Detect which cell encompasses the target text, then output its (x, y) center coordinate. 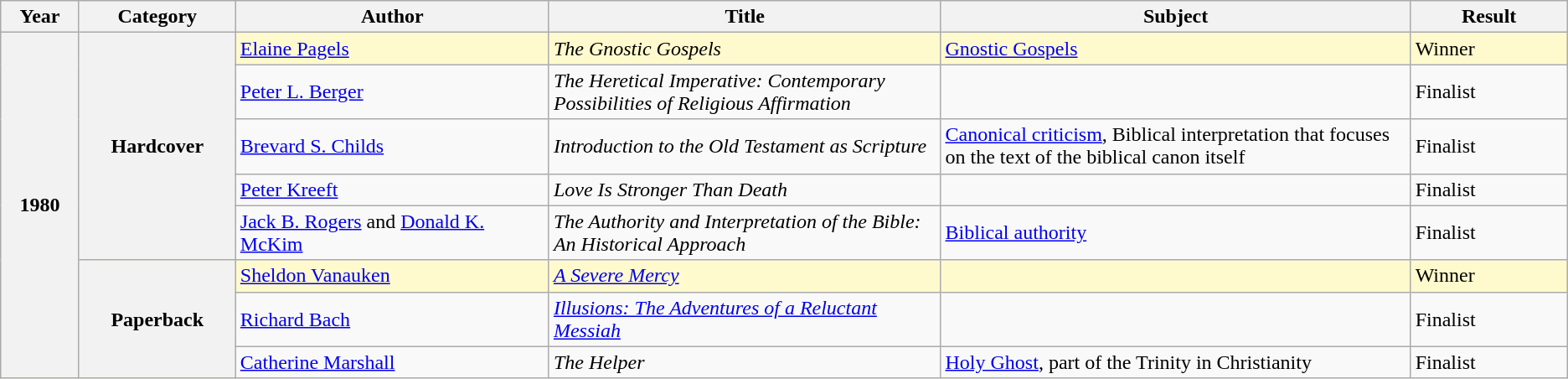
Author (392, 17)
The Authority and Interpretation of the Bible: An Historical Approach (745, 233)
Title (745, 17)
The Helper (745, 362)
Peter L. Berger (392, 92)
Year (40, 17)
Peter Kreeft (392, 189)
Gnostic Gospels (1176, 49)
Hardcover (157, 146)
Category (157, 17)
Paperback (157, 319)
Result (1489, 17)
1980 (40, 205)
The Heretical Imperative: Contemporary Possibilities of Religious Affirmation (745, 92)
Richard Bach (392, 319)
A Severe Mercy (745, 276)
Introduction to the Old Testament as Scripture (745, 146)
Elaine Pagels (392, 49)
Love Is Stronger Than Death (745, 189)
Holy Ghost, part of the Trinity in Christianity (1176, 362)
Biblical authority (1176, 233)
Canonical criticism, Biblical interpretation that focuses on the text of the biblical canon itself (1176, 146)
Catherine Marshall (392, 362)
Jack B. Rogers and Donald K. McKim (392, 233)
The Gnostic Gospels (745, 49)
Illusions: The Adventures of a Reluctant Messiah (745, 319)
Brevard S. Childs (392, 146)
Sheldon Vanauken (392, 276)
Subject (1176, 17)
